For the text-containing cell, return its midpoint in (X, Y) coordinate format. 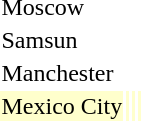
Mexico City (62, 106)
Manchester (62, 73)
Samsun (62, 40)
